Extract the (x, y) coordinate from the center of the cell holding the provided text.  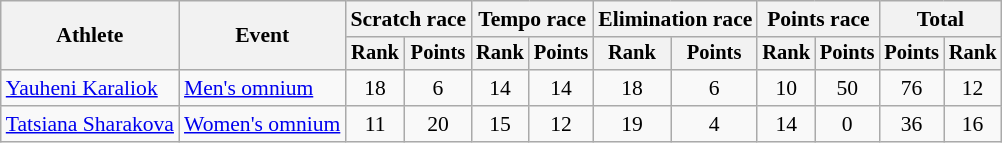
Scratch race (408, 19)
Event (262, 36)
4 (714, 124)
Total (940, 19)
0 (847, 124)
36 (911, 124)
20 (438, 124)
Athlete (90, 36)
Elimination race (675, 19)
Women's omnium (262, 124)
10 (786, 88)
76 (911, 88)
Yauheni Karaliok (90, 88)
Points race (818, 19)
Tatsiana Sharakova (90, 124)
11 (374, 124)
Men's omnium (262, 88)
16 (973, 124)
50 (847, 88)
Tempo race (532, 19)
15 (500, 124)
19 (632, 124)
